Scan for the cell matching the given text and deliver its [X, Y] coordinate at center. 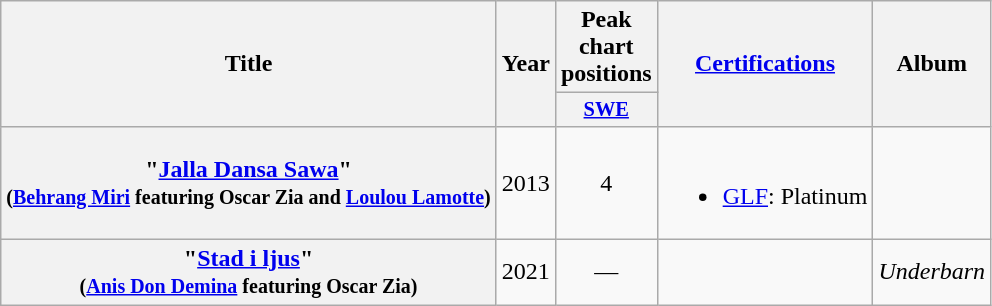
2021 [526, 272]
2013 [526, 182]
Underbarn [932, 272]
Year [526, 64]
SWE [606, 110]
GLF: Platinum [765, 182]
Certifications [765, 64]
"Jalla Dansa Sawa" (Behrang Miri featuring Oscar Zia and Loulou Lamotte) [249, 182]
— [606, 272]
Album [932, 64]
Title [249, 64]
4 [606, 182]
Peak chart positions [606, 47]
"Stad i ljus" (Anis Don Demina featuring Oscar Zia) [249, 272]
